Capture the cell that displays the provided text and extract its [x, y] central coordinate. 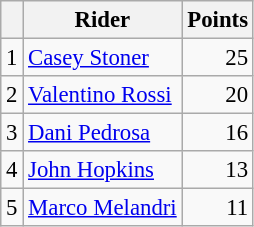
13 [218, 170]
1 [12, 58]
16 [218, 133]
Valentino Rossi [102, 95]
Marco Melandri [102, 208]
Points [218, 20]
11 [218, 208]
5 [12, 208]
20 [218, 95]
John Hopkins [102, 170]
Rider [102, 20]
Casey Stoner [102, 58]
2 [12, 95]
25 [218, 58]
3 [12, 133]
4 [12, 170]
Dani Pedrosa [102, 133]
